Detect which cell encompasses the target text, then output its (x, y) center coordinate. 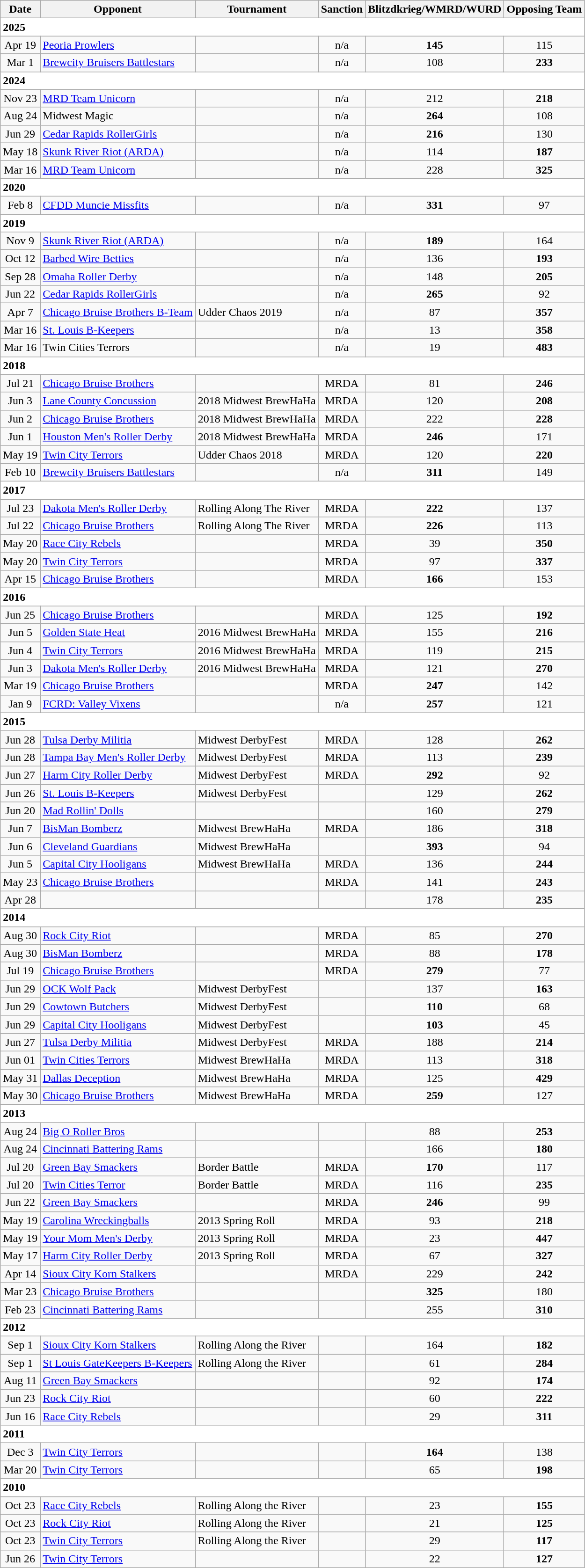
2016 (292, 597)
Sep 28 (21, 277)
Blitzdkrieg/WMRD/WURD (435, 9)
65 (435, 1470)
Opposing Team (544, 9)
Golden State Heat (118, 633)
May 17 (21, 1256)
87 (435, 312)
163 (544, 989)
182 (544, 1345)
170 (435, 1167)
187 (544, 152)
310 (544, 1309)
264 (435, 116)
Date (21, 9)
Feb 8 (21, 205)
Aug 11 (21, 1381)
Cowtown Butchers (118, 1006)
Omaha Roller Derby (118, 277)
447 (544, 1238)
Dallas Deception (118, 1078)
247 (435, 686)
39 (435, 544)
Mar 19 (21, 686)
192 (544, 615)
160 (435, 811)
OCK Wolf Pack (118, 989)
2010 (292, 1488)
Jul 19 (21, 971)
128 (435, 739)
93 (435, 1220)
220 (544, 454)
Jun 25 (21, 615)
138 (544, 1452)
Cleveland Guardians (118, 846)
350 (544, 544)
174 (544, 1381)
Oct 12 (21, 259)
171 (544, 437)
Barbed Wire Betties (118, 259)
Jun 23 (21, 1399)
67 (435, 1256)
Jan 9 (21, 704)
Twin Cities Terror (118, 1185)
Lane County Concussion (118, 401)
FCRD: Valley Vixens (118, 704)
2025 (292, 27)
99 (544, 1203)
Opponent (118, 9)
Mar 20 (21, 1470)
Tournament (256, 9)
2015 (292, 722)
Udder Chaos 2018 (256, 454)
Tampa Bay Men's Roller Derby (118, 757)
243 (544, 882)
292 (435, 775)
May 31 (21, 1078)
Feb 10 (21, 472)
Apr 14 (21, 1274)
St Louis GateKeepers B-Keepers (118, 1363)
Jun 20 (21, 811)
265 (435, 294)
189 (435, 241)
Apr 28 (21, 900)
85 (435, 935)
Nov 23 (21, 98)
Jun 2 (21, 419)
2013 (292, 1114)
110 (435, 1006)
331 (435, 205)
Mar 23 (21, 1291)
2014 (292, 918)
Mad Rollin' Dolls (118, 811)
94 (544, 846)
Apr 7 (21, 312)
2019 (292, 223)
483 (544, 348)
215 (544, 650)
Jun 01 (21, 1060)
45 (544, 1024)
358 (544, 330)
212 (435, 98)
Jun 6 (21, 846)
2020 (292, 187)
229 (435, 1274)
Nov 9 (21, 241)
Jul 21 (21, 383)
19 (435, 348)
Peoria Prowlers (118, 45)
208 (544, 401)
Apr 15 (21, 579)
233 (544, 63)
115 (544, 45)
119 (435, 650)
148 (435, 277)
May 23 (21, 882)
141 (435, 882)
116 (435, 1185)
22 (435, 1559)
Udder Chaos 2019 (256, 312)
Dec 3 (21, 1452)
13 (435, 330)
Mar 1 (21, 63)
Sanction (342, 9)
205 (544, 277)
244 (544, 864)
21 (435, 1523)
327 (544, 1256)
2024 (292, 80)
145 (435, 45)
255 (435, 1309)
284 (544, 1363)
61 (435, 1363)
129 (435, 793)
Chicago Bruise Brothers B-Team (118, 312)
193 (544, 259)
253 (544, 1131)
226 (435, 526)
337 (544, 562)
2011 (292, 1434)
259 (435, 1096)
186 (435, 829)
Feb 23 (21, 1309)
May 18 (21, 152)
239 (544, 757)
Jul 23 (21, 508)
357 (544, 312)
CFDD Muncie Missfits (118, 205)
60 (435, 1399)
77 (544, 971)
2017 (292, 490)
429 (544, 1078)
257 (435, 704)
188 (435, 1042)
Jun 4 (21, 650)
Houston Men's Roller Derby (118, 437)
Apr 19 (21, 45)
198 (544, 1470)
2018 (292, 365)
242 (544, 1274)
130 (544, 134)
142 (544, 686)
153 (544, 579)
393 (435, 846)
2012 (292, 1327)
214 (544, 1042)
114 (435, 152)
Jun 16 (21, 1416)
Carolina Wreckingballs (118, 1220)
Your Mom Men's Derby (118, 1238)
68 (544, 1006)
Big O Roller Bros (118, 1131)
149 (544, 472)
Midwest Magic (118, 116)
Jul 22 (21, 526)
Jun 7 (21, 829)
103 (435, 1024)
Jun 1 (21, 437)
May 30 (21, 1096)
81 (435, 383)
